Return the (x, y) coordinate for the center point of the cell that contains the specified text.  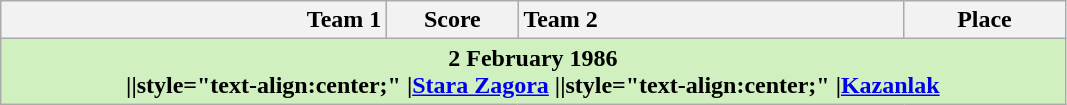
Place (984, 20)
Team 1 (194, 20)
2 February 1986||style="text-align:center;" |Stara Zagora ||style="text-align:center;" |Kazanlak (533, 72)
Score (452, 20)
Team 2 (711, 20)
